Pinpoint the cell where the given text exists, returning its (x, y) midpoint coordinate. 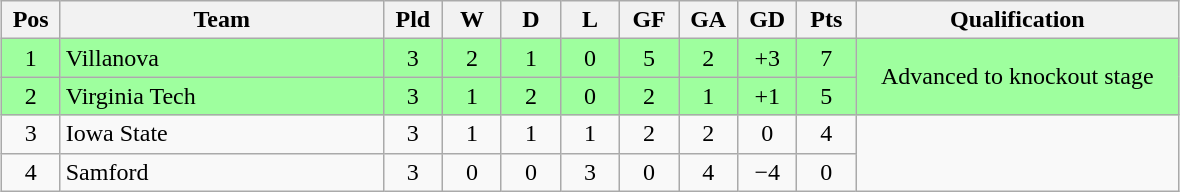
−4 (768, 172)
Villanova (222, 58)
Qualification (1018, 20)
L (590, 20)
Samford (222, 172)
W (472, 20)
Advanced to knockout stage (1018, 77)
Iowa State (222, 134)
Pos (30, 20)
+3 (768, 58)
+1 (768, 96)
D (530, 20)
Pts (826, 20)
Pld (412, 20)
Virginia Tech (222, 96)
GF (650, 20)
GA (708, 20)
Team (222, 20)
GD (768, 20)
7 (826, 58)
